Pinpoint the cell where the given text exists, returning its (X, Y) midpoint coordinate. 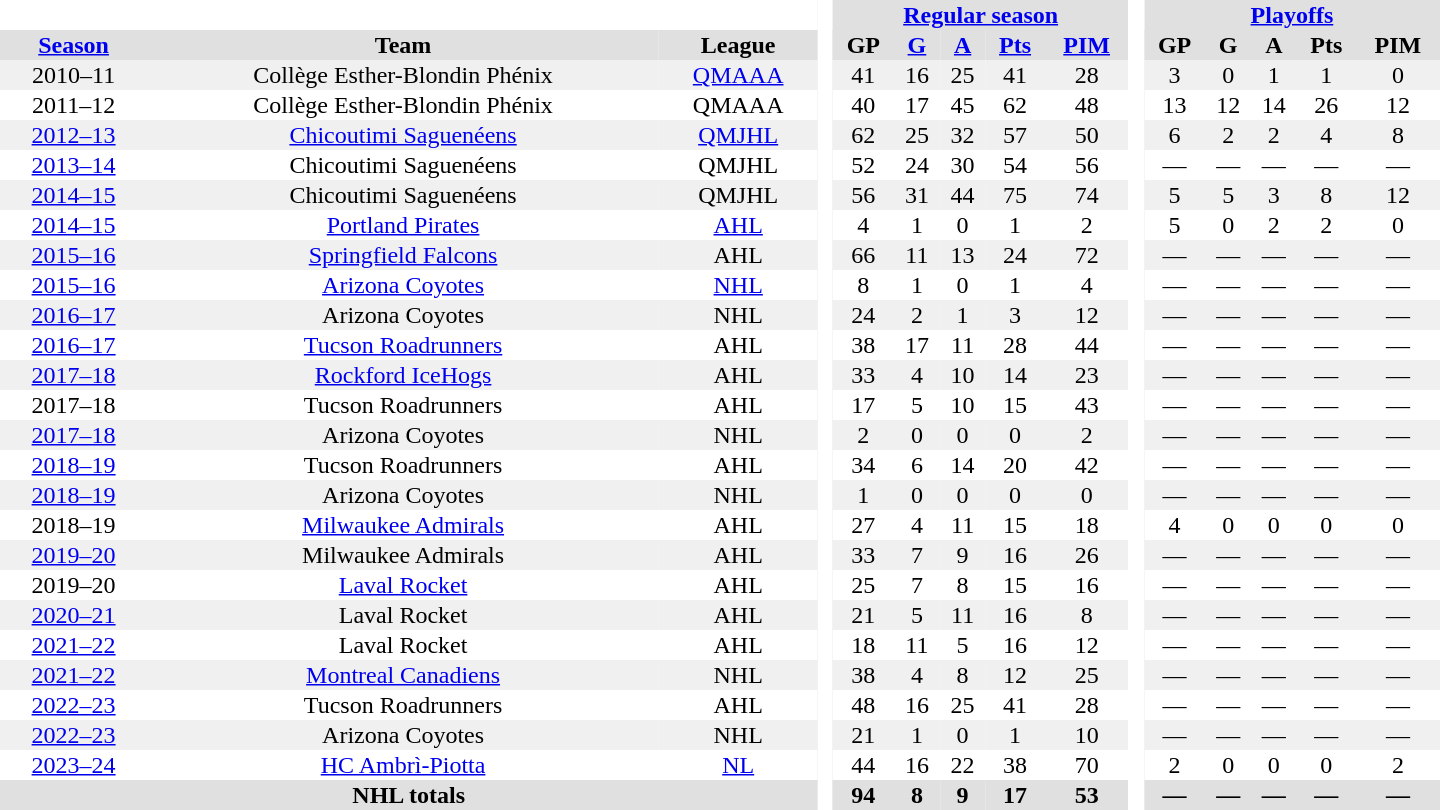
Springfield Falcons (403, 255)
2011–12 (74, 105)
League (738, 45)
31 (917, 195)
42 (1087, 465)
HC Ambrì-Piotta (403, 765)
54 (1014, 165)
2010–11 (74, 75)
Regular season (981, 15)
23 (1087, 375)
20 (1014, 465)
NHL totals (408, 795)
2023–24 (74, 765)
75 (1014, 195)
52 (864, 165)
22 (963, 765)
27 (864, 525)
72 (1087, 255)
2012–13 (74, 135)
40 (864, 105)
Portland Pirates (403, 225)
74 (1087, 195)
34 (864, 465)
NL (738, 765)
70 (1087, 765)
66 (864, 255)
2013–14 (74, 165)
94 (864, 795)
30 (963, 165)
32 (963, 135)
43 (1087, 405)
45 (963, 105)
50 (1087, 135)
Playoffs (1292, 15)
57 (1014, 135)
2020–21 (74, 615)
Rockford IceHogs (403, 375)
Team (403, 45)
Season (74, 45)
Montreal Canadiens (403, 675)
53 (1087, 795)
